Determine the (X, Y) coordinate at the center of the cell enclosing the given text.  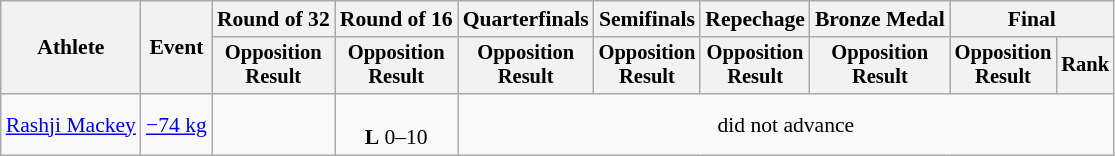
Athlete (71, 48)
−74 kg (176, 124)
Semifinals (648, 19)
Event (176, 48)
Final (1032, 19)
Rank (1085, 66)
L 0–10 (396, 124)
Quarterfinals (526, 19)
Repechage (755, 19)
Round of 16 (396, 19)
Rashji Mackey (71, 124)
did not advance (786, 124)
Bronze Medal (880, 19)
Round of 32 (274, 19)
